Provide the (X, Y) coordinate of the cell's center where the given text is located.  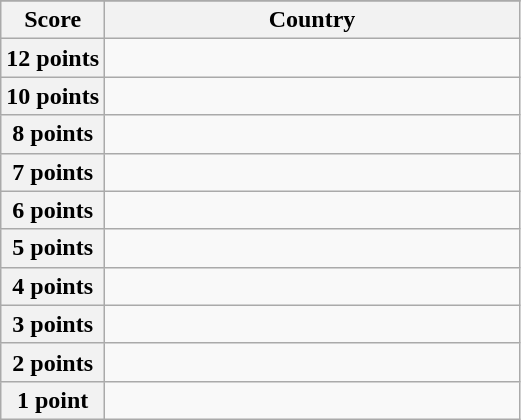
7 points (53, 172)
10 points (53, 96)
Country (312, 20)
6 points (53, 210)
5 points (53, 248)
Score (53, 20)
12 points (53, 58)
1 point (53, 400)
8 points (53, 134)
2 points (53, 362)
3 points (53, 324)
4 points (53, 286)
